Identify which cell holds the provided text, then report its [X, Y] central coordinate. 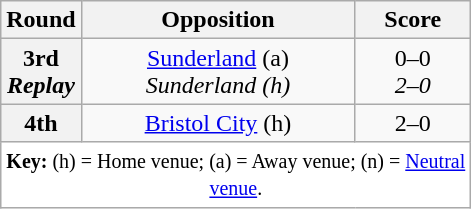
2–0 [413, 123]
Key: (h) = Home venue; (a) = Away venue; (n) = Neutral venue. [236, 174]
Sunderland (a)Sunderland (h) [218, 72]
Opposition [218, 20]
0–02–0 [413, 72]
Round [41, 20]
4th [41, 123]
Bristol City (h) [218, 123]
3rdReplay [41, 72]
Score [413, 20]
